Locate the cell with the specified text and output its (X, Y) center coordinate. 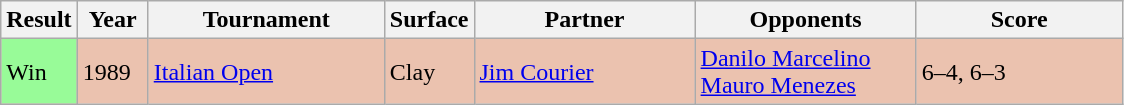
Result (39, 20)
Win (39, 72)
1989 (112, 72)
Italian Open (266, 72)
Tournament (266, 20)
Danilo Marcelino Mauro Menezes (806, 72)
Score (1019, 20)
Clay (429, 72)
Jim Courier (584, 72)
Year (112, 20)
Opponents (806, 20)
6–4, 6–3 (1019, 72)
Surface (429, 20)
Partner (584, 20)
